Return [x, y] of the center of cell containing provided text 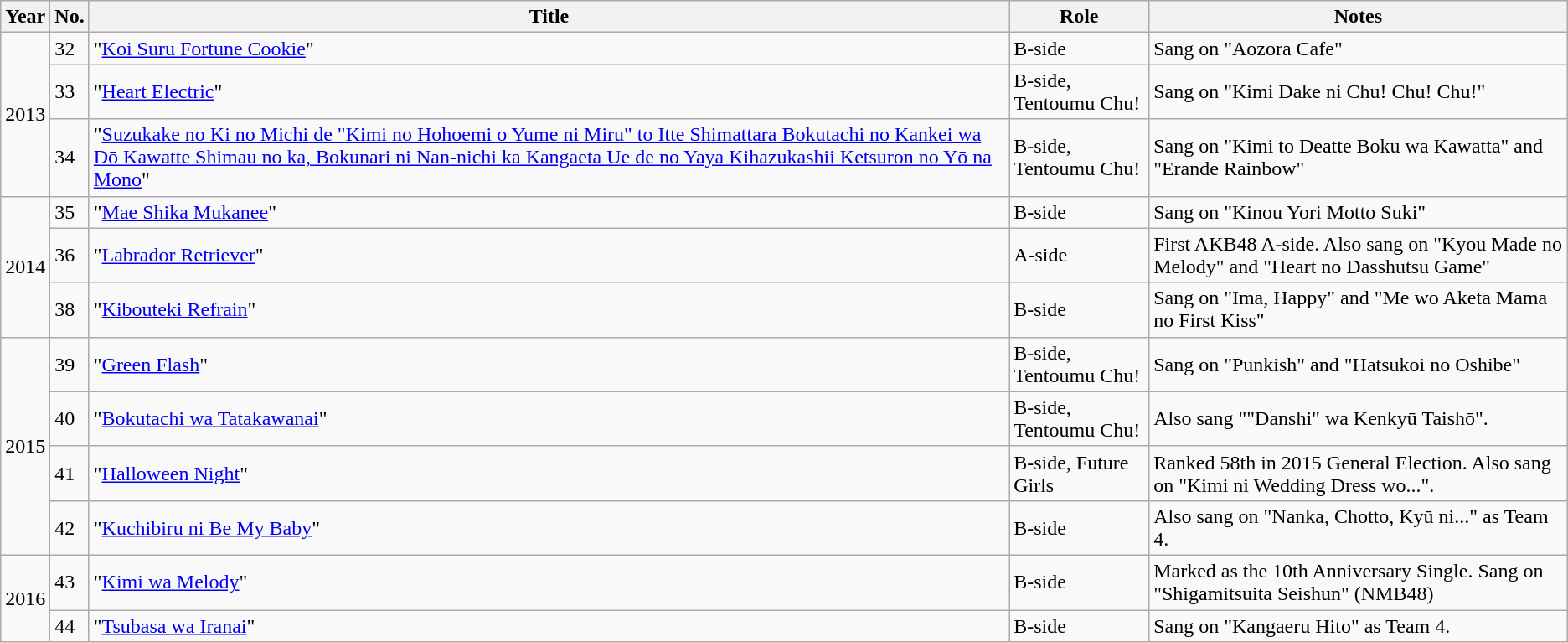
"Kibouteki Refrain" [549, 310]
35 [70, 212]
2013 [25, 114]
"Green Flash" [549, 364]
"Bokutachi wa Tatakawanai" [549, 419]
Notes [1359, 17]
34 [70, 158]
Sang on "Kimi Dake ni Chu! Chu! Chu!" [1359, 92]
Also sang on "Nanka, Chotto, Kyū ni..." as Team 4. [1359, 528]
Sang on "Punkish" and "Hatsukoi no Oshibe" [1359, 364]
Sang on "Ima, Happy" and "Me wo Aketa Mama no First Kiss" [1359, 310]
Title [549, 17]
42 [70, 528]
40 [70, 419]
39 [70, 364]
"Halloween Night" [549, 473]
44 [70, 626]
"Labrador Retriever" [549, 255]
"Kuchibiru ni Be My Baby" [549, 528]
2016 [25, 598]
"Tsubasa wa Iranai" [549, 626]
Sang on "Kinou Yori Motto Suki" [1359, 212]
A-side [1079, 255]
Year [25, 17]
B-side, Future Girls [1079, 473]
41 [70, 473]
"Mae Shika Mukanee" [549, 212]
33 [70, 92]
43 [70, 582]
Sang on "Kimi to Deatte Boku wa Kawatta" and "Erande Rainbow" [1359, 158]
Role [1079, 17]
Marked as the 10th Anniversary Single. Sang on "Shigamitsuita Seishun" (NMB48) [1359, 582]
Ranked 58th in 2015 General Election. Also sang on "Kimi ni Wedding Dress wo...". [1359, 473]
38 [70, 310]
32 [70, 49]
2015 [25, 446]
No. [70, 17]
"Kimi wa Melody" [549, 582]
"Koi Suru Fortune Cookie" [549, 49]
First AKB48 A-side. Also sang on "Kyou Made no Melody" and "Heart no Dasshutsu Game" [1359, 255]
Sang on "Kangaeru Hito" as Team 4. [1359, 626]
Also sang ""Danshi" wa Kenkyū Taishō". [1359, 419]
36 [70, 255]
"Heart Electric" [549, 92]
Sang on "Aozora Cafe" [1359, 49]
2014 [25, 267]
